Extract the (X, Y) coordinate from the center of the cell holding the provided text.  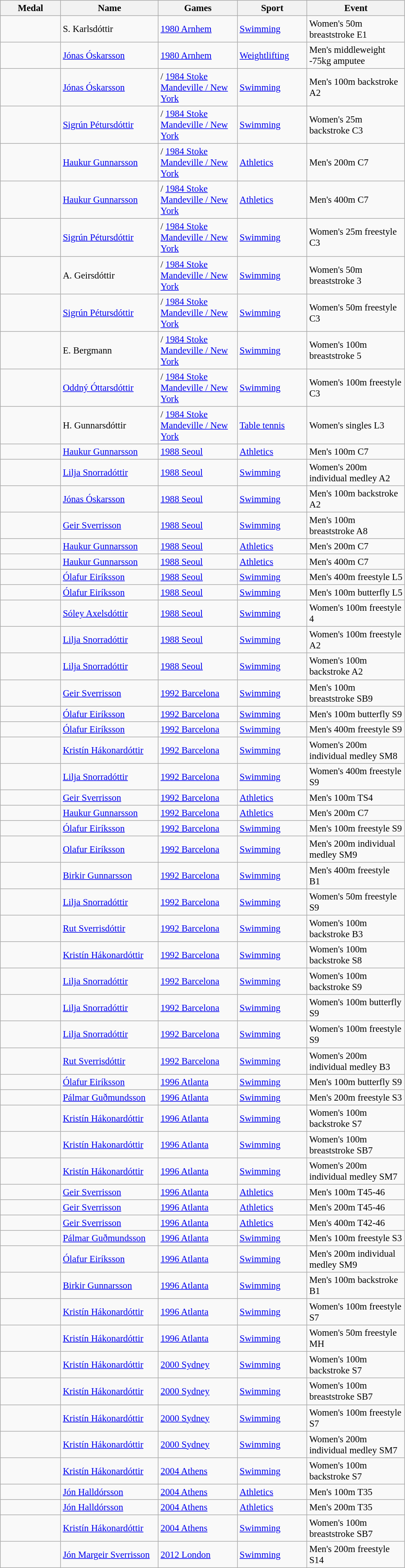
Medal (30, 8)
Women's 100m backstroke S9 (356, 981)
Women's 100m backstroke S8 (356, 955)
Women's 400m freestyle S9 (356, 777)
Women's 200m individual medley SM8 (356, 750)
Men's 200m T45-46 (356, 1208)
Men's 400m freestyle S9 (356, 729)
Games (198, 8)
Women's 50m freestyle MH (356, 1339)
Men's 100m freestyle S3 (356, 1238)
Men's middleweight -75kg amputee (356, 56)
Table tennis (272, 425)
Women's 50m freestyle C3 (356, 313)
Women's 25m backstroke C3 (356, 125)
Women's 50m breaststroke E1 (356, 29)
Men's 100m T35 (356, 1492)
Men's 100m backstroke B1 (356, 1285)
Women's 100m breaststroke 5 (356, 350)
Women's 100m freestyle C3 (356, 387)
Kristín Hakonardóttir (110, 1144)
Name (110, 8)
Women's 100m butterfly S9 (356, 1008)
Women's 100m backstroke A2 (356, 667)
Men's 200m freestyle S3 (356, 1097)
Jón Margeir Sverrisson (110, 1555)
Men's 100m TS4 (356, 798)
Men's 100m breaststroke A8 (356, 525)
Event (356, 8)
E. Bergmann (110, 350)
Men's 100m freestyle S9 (356, 828)
Men's 400m T42-46 (356, 1223)
Sport (272, 8)
Men's 100m butterfly L5 (356, 593)
Women's 25m freestyle C3 (356, 238)
Men's 100m C7 (356, 452)
Men's 100m breaststroke SB9 (356, 693)
A. Geirsdóttir (110, 275)
Women's 100m freestyle A2 (356, 640)
Weightlifting (272, 56)
Men's 100m T45-46 (356, 1192)
Women's 200m individual medley A2 (356, 473)
Women's 50m breaststroke 3 (356, 275)
Women's 50m freestyle S9 (356, 902)
S. Karlsdóttir (110, 29)
2012 London (198, 1555)
Sóley Axelsdóttir (110, 614)
Women's 100m freestyle 4 (356, 614)
Women's 100m backstroke B3 (356, 929)
Women's 100m freestyle S9 (356, 1035)
Women's 200m individual medley B3 (356, 1061)
Men's 400m freestyle B1 (356, 876)
H. Gunnarsdóttir (110, 425)
Men's 400m freestyle L5 (356, 577)
Women's singles L3 (356, 425)
Men's 200m freestyle S14 (356, 1555)
Oddný Óttarsdóttir (110, 387)
Olafur Eiríksson (110, 850)
Men's 200m T35 (356, 1507)
